Detect which cell encompasses the target text, then output its [x, y] center coordinate. 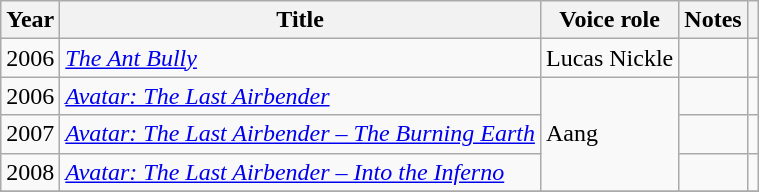
Voice role [609, 20]
Aang [609, 134]
The Ant Bully [300, 58]
Lucas Nickle [609, 58]
Notes [713, 20]
Title [300, 20]
2008 [30, 172]
Avatar: The Last Airbender [300, 96]
Avatar: The Last Airbender – Into the Inferno [300, 172]
2007 [30, 134]
Year [30, 20]
Avatar: The Last Airbender – The Burning Earth [300, 134]
